Provide the [x, y] coordinate of the cell's center where the given text is located.  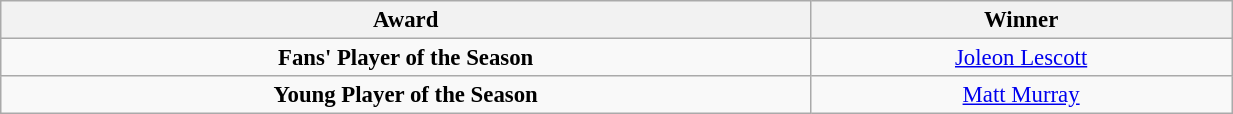
Joleon Lescott [1022, 58]
Fans' Player of the Season [406, 58]
Matt Murray [1022, 95]
Award [406, 20]
Young Player of the Season [406, 95]
Winner [1022, 20]
